Detect which cell encompasses the target text, then output its [x, y] center coordinate. 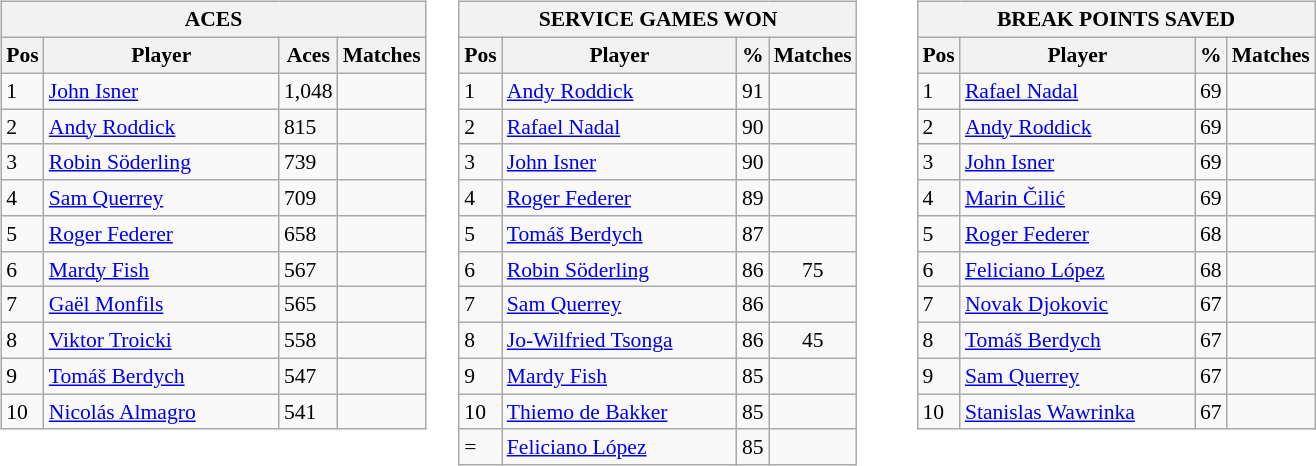
89 [753, 198]
1,048 [308, 91]
565 [308, 305]
541 [308, 412]
558 [308, 340]
ACES [213, 20]
SERVICE GAMES WON [658, 20]
547 [308, 376]
Nicolás Almagro [162, 412]
91 [753, 91]
Stanislas Wawrinka [1078, 412]
Aces [308, 55]
= [480, 447]
Marin Čilić [1078, 198]
Thiemo de Bakker [620, 412]
658 [308, 234]
Novak Djokovic [1078, 305]
Viktor Troicki [162, 340]
739 [308, 162]
Jo-Wilfried Tsonga [620, 340]
BREAK POINTS SAVED [1116, 20]
75 [813, 269]
709 [308, 198]
87 [753, 234]
Gaël Monfils [162, 305]
45 [813, 340]
815 [308, 127]
567 [308, 269]
